Return (X, Y) of the center of cell containing provided text 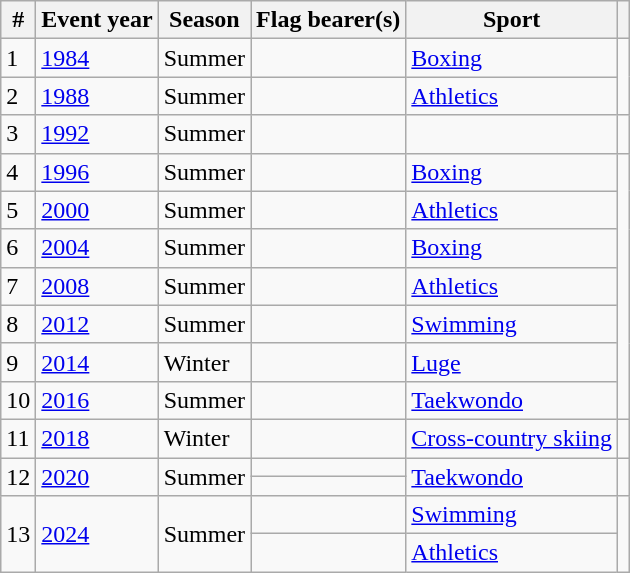
2014 (97, 362)
Luge (512, 362)
11 (18, 438)
7 (18, 286)
1992 (97, 134)
13 (18, 534)
# (18, 20)
4 (18, 172)
1 (18, 58)
2024 (97, 534)
3 (18, 134)
2 (18, 96)
Season (204, 20)
2012 (97, 324)
2000 (97, 210)
5 (18, 210)
12 (18, 477)
1988 (97, 96)
Flag bearer(s) (328, 20)
1984 (97, 58)
1996 (97, 172)
2020 (97, 477)
2016 (97, 400)
2018 (97, 438)
9 (18, 362)
Cross-country skiing (512, 438)
10 (18, 400)
Sport (512, 20)
8 (18, 324)
6 (18, 248)
Event year (97, 20)
2008 (97, 286)
2004 (97, 248)
